For the text-containing cell, return its midpoint in (X, Y) coordinate format. 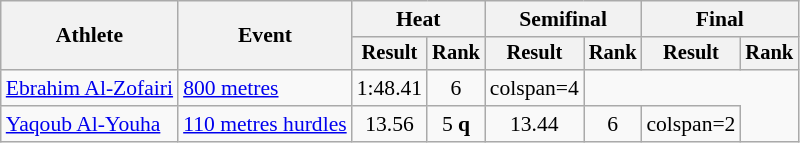
Heat (418, 19)
colspan=4 (534, 88)
Ebrahim Al-Zofairi (90, 88)
Event (265, 36)
Final (720, 19)
5 q (456, 124)
13.56 (390, 124)
110 metres hurdles (265, 124)
Semifinal (564, 19)
800 metres (265, 88)
Athlete (90, 36)
1:48.41 (390, 88)
colspan=2 (690, 124)
Yaqoub Al-Youha (90, 124)
13.44 (534, 124)
